Capture the cell that displays the provided text and extract its (X, Y) central coordinate. 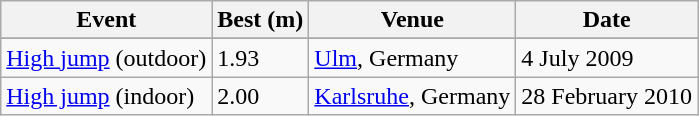
28 February 2010 (607, 96)
Karlsruhe, Germany (412, 96)
Date (607, 20)
High jump (outdoor) (106, 58)
1.93 (260, 58)
2.00 (260, 96)
Ulm, Germany (412, 58)
Event (106, 20)
4 July 2009 (607, 58)
Venue (412, 20)
High jump (indoor) (106, 96)
Best (m) (260, 20)
